Pinpoint the cell where the given text exists, returning its (X, Y) midpoint coordinate. 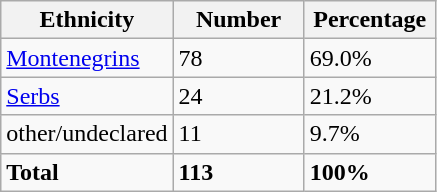
11 (238, 134)
Percentage (370, 20)
Montenegrins (87, 58)
Total (87, 172)
Serbs (87, 96)
100% (370, 172)
other/undeclared (87, 134)
24 (238, 96)
78 (238, 58)
Number (238, 20)
113 (238, 172)
Ethnicity (87, 20)
9.7% (370, 134)
21.2% (370, 96)
69.0% (370, 58)
